Search for the cell housing the specified text and yield its (x, y) center coordinate. 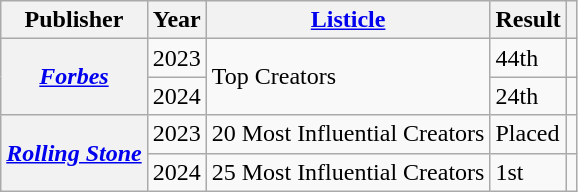
1st (528, 172)
Placed (528, 134)
25 Most Influential Creators (348, 172)
Top Creators (348, 77)
Publisher (74, 20)
Year (176, 20)
24th (528, 96)
Rolling Stone (74, 153)
Listicle (348, 20)
Forbes (74, 77)
Result (528, 20)
20 Most Influential Creators (348, 134)
44th (528, 58)
